Determine the [x, y] coordinate at the center of the cell enclosing the given text.  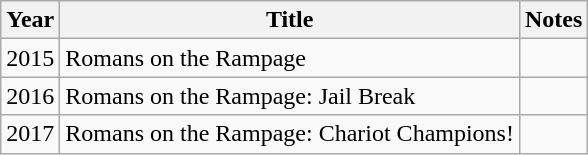
Notes [553, 20]
2017 [30, 134]
2015 [30, 58]
2016 [30, 96]
Year [30, 20]
Title [290, 20]
Romans on the Rampage: Chariot Champions! [290, 134]
Romans on the Rampage [290, 58]
Romans on the Rampage: Jail Break [290, 96]
